Capture the cell that displays the provided text and extract its (x, y) central coordinate. 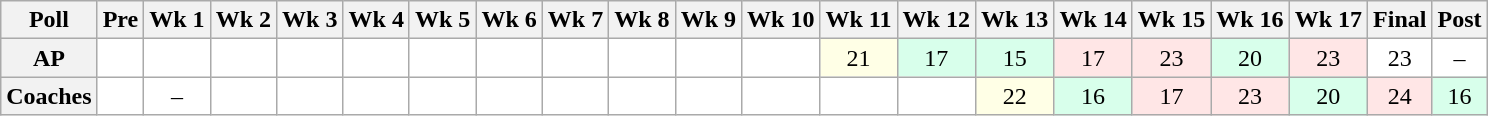
22 (1014, 96)
Coaches (49, 96)
Wk 8 (642, 20)
Wk 7 (575, 20)
21 (858, 58)
Poll (49, 20)
Wk 13 (1014, 20)
Wk 4 (376, 20)
Wk 3 (310, 20)
Wk 5 (442, 20)
Wk 9 (708, 20)
Final (1400, 20)
Wk 2 (243, 20)
Wk 10 (781, 20)
Wk 12 (936, 20)
Wk 11 (858, 20)
AP (49, 58)
Post (1460, 20)
Pre (120, 20)
Wk 6 (509, 20)
Wk 17 (1328, 20)
Wk 16 (1250, 20)
Wk 15 (1171, 20)
Wk 1 (177, 20)
15 (1014, 58)
Wk 14 (1093, 20)
24 (1400, 96)
